Return [X, Y] of the center of cell containing provided text 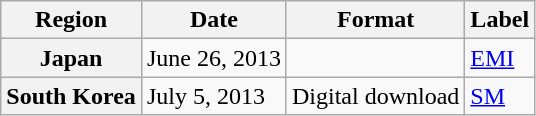
July 5, 2013 [214, 96]
Digital download [375, 96]
SM [500, 96]
Date [214, 20]
Label [500, 20]
Region [72, 20]
EMI [500, 58]
Format [375, 20]
June 26, 2013 [214, 58]
South Korea [72, 96]
Japan [72, 58]
